Return (X, Y) of the center of cell containing provided text 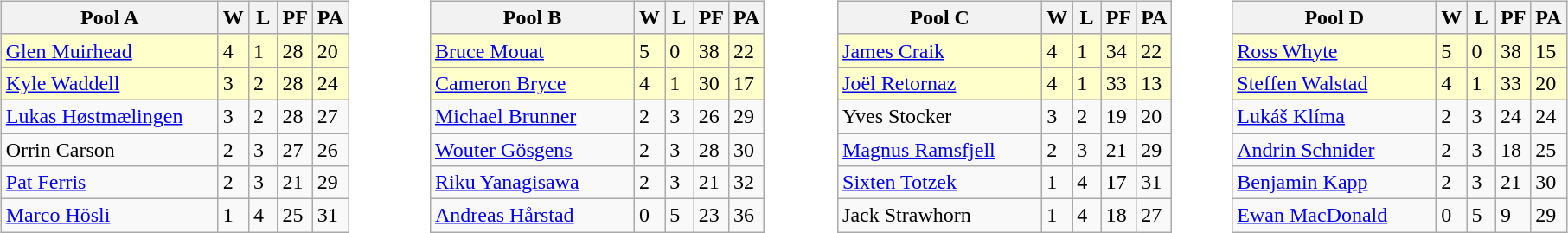
Pool A (109, 17)
Lukas Høstmælingen (109, 116)
Andreas Hårstad (532, 216)
Michael Brunner (532, 116)
Magnus Ramsfjell (940, 150)
James Craik (940, 50)
23 (711, 216)
Bruce Mouat (532, 50)
Wouter Gösgens (532, 150)
Yves Stocker (940, 116)
36 (747, 216)
Pool C (940, 17)
34 (1118, 50)
Joël Retornaz (940, 83)
Orrin Carson (109, 150)
Lukáš Klíma (1334, 116)
Pool B (532, 17)
Jack Strawhorn (940, 216)
Sixten Totzek (940, 183)
Pool D (1334, 17)
19 (1118, 116)
9 (1513, 216)
Riku Yanagisawa (532, 183)
Steffen Walstad (1334, 83)
13 (1154, 83)
Ewan MacDonald (1334, 216)
Benjamin Kapp (1334, 183)
Andrin Schnider (1334, 150)
Marco Hösli (109, 216)
Cameron Bryce (532, 83)
Kyle Waddell (109, 83)
Glen Muirhead (109, 50)
32 (747, 183)
Ross Whyte (1334, 50)
15 (1548, 50)
Pat Ferris (109, 183)
